Extract the (X, Y) coordinate from the center of the cell holding the provided text.  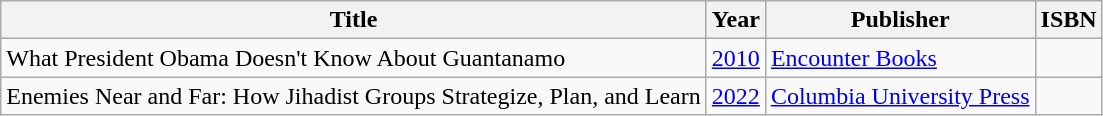
Title (354, 20)
ISBN (1068, 20)
2022 (736, 96)
2010 (736, 58)
Encounter Books (900, 58)
What President Obama Doesn't Know About Guantanamo (354, 58)
Year (736, 20)
Publisher (900, 20)
Enemies Near and Far: How Jihadist Groups Strategize, Plan, and Learn (354, 96)
Columbia University Press (900, 96)
